From the cell containing the given text, extract its center point as [x, y] coordinate. 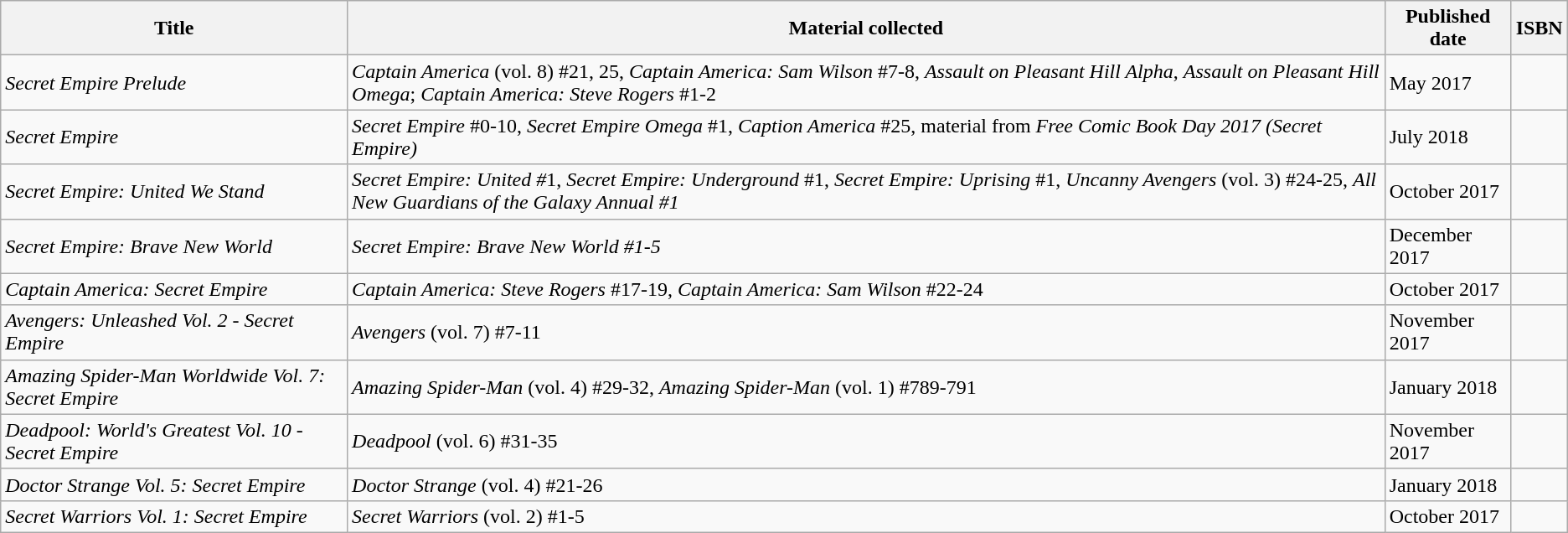
Secret Empire: Brave New World #1-5 [866, 246]
December 2017 [1447, 246]
Avengers: Unleashed Vol. 2 - Secret Empire [174, 332]
July 2018 [1447, 137]
Doctor Strange (vol. 4) #21-26 [866, 484]
ISBN [1540, 28]
Amazing Spider-Man Worldwide Vol. 7: Secret Empire [174, 387]
Deadpool (vol. 6) #31-35 [866, 441]
Secret Empire #0-10, Secret Empire Omega #1, Caption America #25, material from Free Comic Book Day 2017 (Secret Empire) [866, 137]
Captain America: Steve Rogers #17-19, Captain America: Sam Wilson #22-24 [866, 289]
Secret Warriors Vol. 1: Secret Empire [174, 516]
Secret Empire: Brave New World [174, 246]
Secret Empire Prelude [174, 82]
Deadpool: World's Greatest Vol. 10 - Secret Empire [174, 441]
May 2017 [1447, 82]
Secret Empire: United We Stand [174, 191]
Captain America: Secret Empire [174, 289]
Secret Empire [174, 137]
Material collected [866, 28]
Amazing Spider-Man (vol. 4) #29-32, Amazing Spider-Man (vol. 1) #789-791 [866, 387]
Secret Warriors (vol. 2) #1-5 [866, 516]
Title [174, 28]
Published date [1447, 28]
Avengers (vol. 7) #7-11 [866, 332]
Doctor Strange Vol. 5: Secret Empire [174, 484]
